Pinpoint the cell where the given text exists, returning its (x, y) midpoint coordinate. 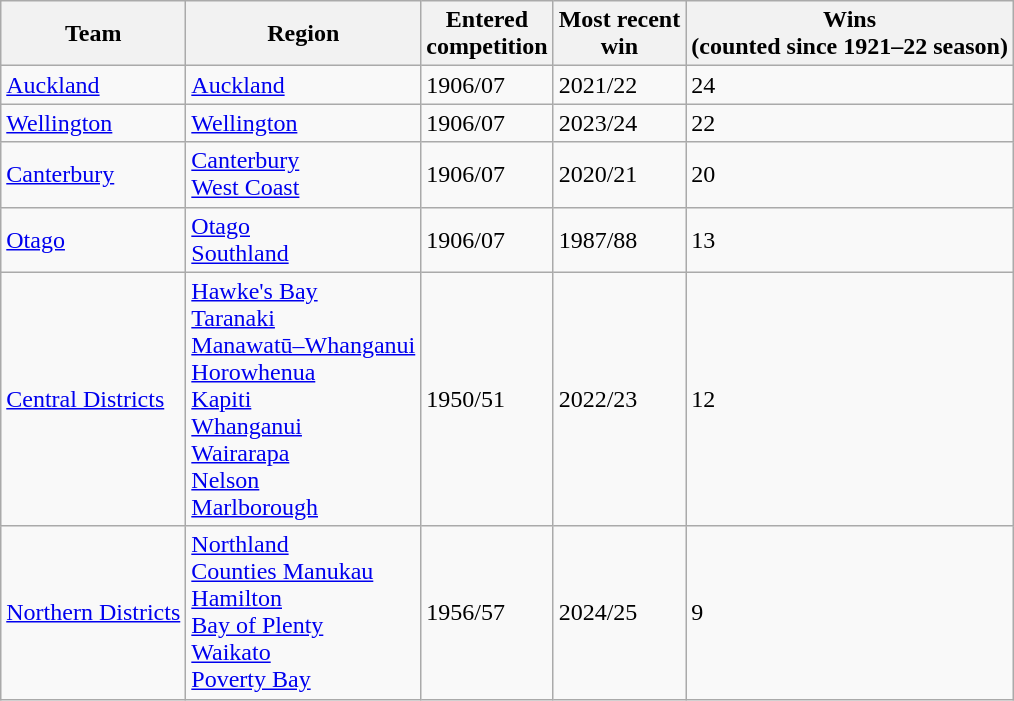
Enteredcompetition (487, 34)
9 (850, 612)
Otago (94, 240)
Northern Districts (94, 612)
13 (850, 240)
2022/23 (620, 399)
20 (850, 174)
OtagoSouthland (304, 240)
1987/88 (620, 240)
2024/25 (620, 612)
CanterburyWest Coast (304, 174)
24 (850, 85)
Region (304, 34)
Canterbury (94, 174)
Hawke's BayTaranakiManawatū–WhanganuiHorowhenuaKapitiWhanganuiWairarapaNelsonMarlborough (304, 399)
1956/57 (487, 612)
1950/51 (487, 399)
12 (850, 399)
2023/24 (620, 123)
2021/22 (620, 85)
Wins(counted since 1921–22 season) (850, 34)
2020/21 (620, 174)
Most recentwin (620, 34)
Central Districts (94, 399)
22 (850, 123)
Team (94, 34)
NorthlandCounties ManukauHamiltonBay of PlentyWaikatoPoverty Bay (304, 612)
